Output the (X, Y) coordinate of the center of the cell containing the given text.  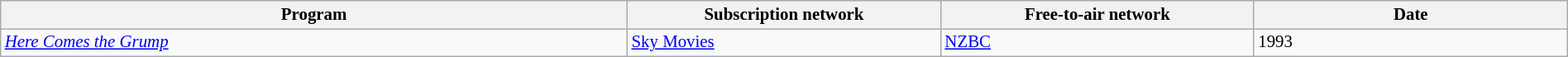
Subscription network (784, 15)
NZBC (1097, 42)
Free-to-air network (1097, 15)
Sky Movies (784, 42)
Here Comes the Grump (314, 42)
1993 (1411, 42)
Date (1411, 15)
Program (314, 15)
